Locate the cell with the specified text and output its [x, y] center coordinate. 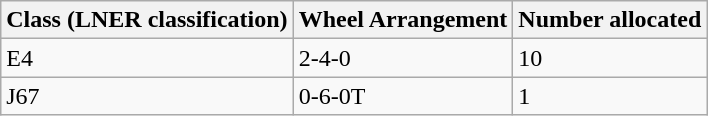
1 [610, 96]
Wheel Arrangement [403, 20]
0-6-0T [403, 96]
E4 [147, 58]
J67 [147, 96]
Class (LNER classification) [147, 20]
10 [610, 58]
2-4-0 [403, 58]
Number allocated [610, 20]
